Locate the cell with the specified text and output its (x, y) center coordinate. 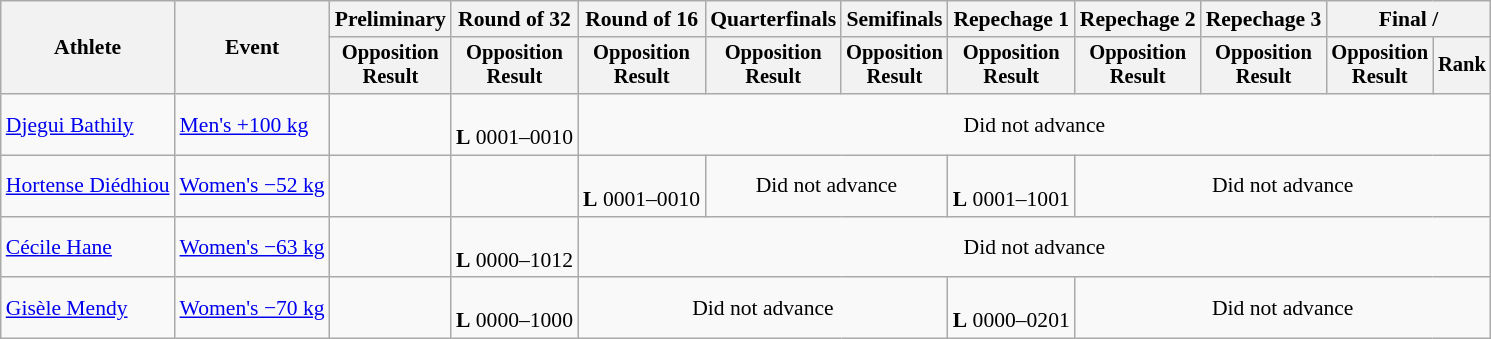
Gisèle Mendy (88, 308)
Women's −63 kg (252, 248)
Final / (1408, 19)
L 0000–0201 (1012, 308)
L 0000–1012 (514, 248)
Rank (1462, 66)
Preliminary (390, 19)
Women's −70 kg (252, 308)
Repechage 1 (1012, 19)
Round of 16 (642, 19)
Repechage 3 (1264, 19)
Event (252, 48)
Cécile Hane (88, 248)
Hortense Diédhiou (88, 186)
Athlete (88, 48)
Women's −52 kg (252, 186)
Repechage 2 (1138, 19)
Men's +100 kg (252, 124)
Djegui Bathily (88, 124)
Quarterfinals (773, 19)
L 0000–1000 (514, 308)
Round of 32 (514, 19)
Semifinals (894, 19)
L 0001–1001 (1012, 186)
